Detect which cell encompasses the target text, then output its [x, y] center coordinate. 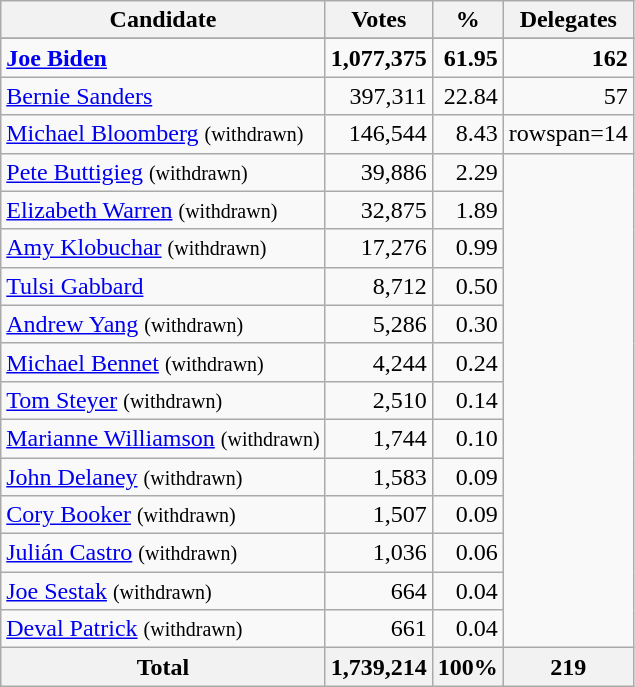
57 [568, 96]
2,510 [378, 400]
61.95 [468, 58]
17,276 [378, 248]
0.24 [468, 362]
Amy Klobuchar (withdrawn) [163, 248]
Marianne Williamson (withdrawn) [163, 438]
0.06 [468, 553]
Julián Castro (withdrawn) [163, 553]
Joe Sestak (withdrawn) [163, 591]
162 [568, 58]
664 [378, 591]
rowspan=14 [568, 134]
Delegates [568, 20]
Michael Bennet (withdrawn) [163, 362]
397,311 [378, 96]
2.29 [468, 172]
% [468, 20]
1,583 [378, 477]
0.10 [468, 438]
0.14 [468, 400]
Total [163, 667]
0.50 [468, 286]
8.43 [468, 134]
39,886 [378, 172]
0.30 [468, 324]
661 [378, 629]
219 [568, 667]
Cory Booker (withdrawn) [163, 515]
Deval Patrick (withdrawn) [163, 629]
22.84 [468, 96]
4,244 [378, 362]
32,875 [378, 210]
Andrew Yang (withdrawn) [163, 324]
Michael Bloomberg (withdrawn) [163, 134]
100% [468, 667]
1,036 [378, 553]
146,544 [378, 134]
Bernie Sanders [163, 96]
1,739,214 [378, 667]
Tulsi Gabbard [163, 286]
Tom Steyer (withdrawn) [163, 400]
8,712 [378, 286]
Candidate [163, 20]
Pete Buttigieg (withdrawn) [163, 172]
Joe Biden [163, 58]
1.89 [468, 210]
Votes [378, 20]
1,744 [378, 438]
1,077,375 [378, 58]
John Delaney (withdrawn) [163, 477]
1,507 [378, 515]
Elizabeth Warren (withdrawn) [163, 210]
5,286 [378, 324]
0.99 [468, 248]
